Return (x, y) of the center of cell containing provided text 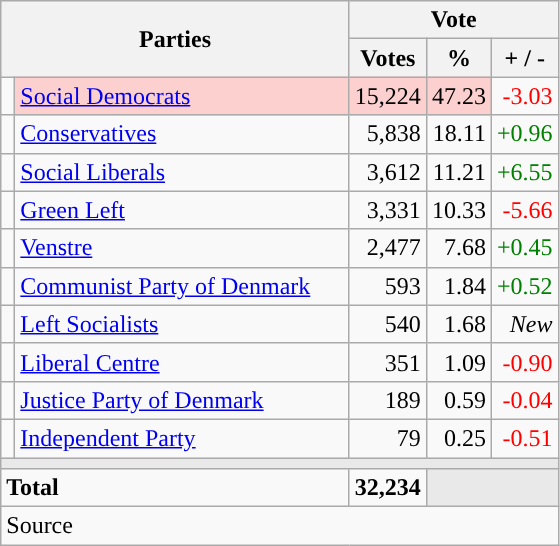
Independent Party (182, 438)
Parties (176, 39)
18.11 (458, 134)
7.68 (458, 248)
Left Socialists (182, 324)
% (458, 58)
351 (388, 362)
Liberal Centre (182, 362)
Social Liberals (182, 172)
+0.52 (524, 286)
540 (388, 324)
Total (176, 488)
0.25 (458, 438)
189 (388, 400)
Votes (388, 58)
32,234 (388, 488)
-0.51 (524, 438)
Conservatives (182, 134)
-0.04 (524, 400)
11.21 (458, 172)
Social Democrats (182, 96)
47.23 (458, 96)
3,331 (388, 210)
593 (388, 286)
Green Left (182, 210)
Justice Party of Denmark (182, 400)
Source (280, 526)
3,612 (388, 172)
Venstre (182, 248)
-0.90 (524, 362)
-5.66 (524, 210)
-3.03 (524, 96)
+6.55 (524, 172)
New (524, 324)
1.84 (458, 286)
+0.45 (524, 248)
1.09 (458, 362)
Vote (454, 20)
1.68 (458, 324)
0.59 (458, 400)
5,838 (388, 134)
2,477 (388, 248)
15,224 (388, 96)
10.33 (458, 210)
+0.96 (524, 134)
79 (388, 438)
Communist Party of Denmark (182, 286)
+ / - (524, 58)
